Pinpoint the cell where the given text exists, returning its (X, Y) midpoint coordinate. 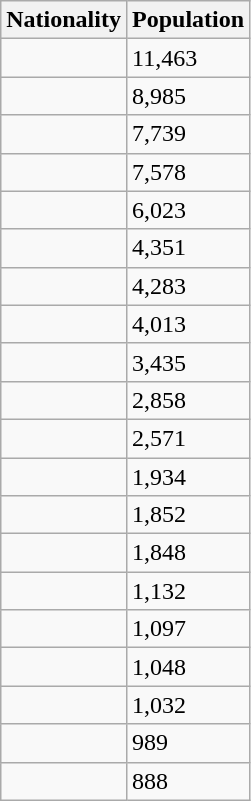
1,852 (188, 515)
1,032 (188, 705)
1,048 (188, 667)
888 (188, 781)
11,463 (188, 58)
989 (188, 743)
4,013 (188, 324)
Population (188, 20)
6,023 (188, 210)
4,351 (188, 248)
8,985 (188, 96)
2,858 (188, 400)
2,571 (188, 438)
1,097 (188, 629)
7,739 (188, 134)
4,283 (188, 286)
7,578 (188, 172)
1,132 (188, 591)
1,848 (188, 553)
Nationality (64, 20)
3,435 (188, 362)
1,934 (188, 477)
